Search for the cell housing the specified text and yield its (X, Y) center coordinate. 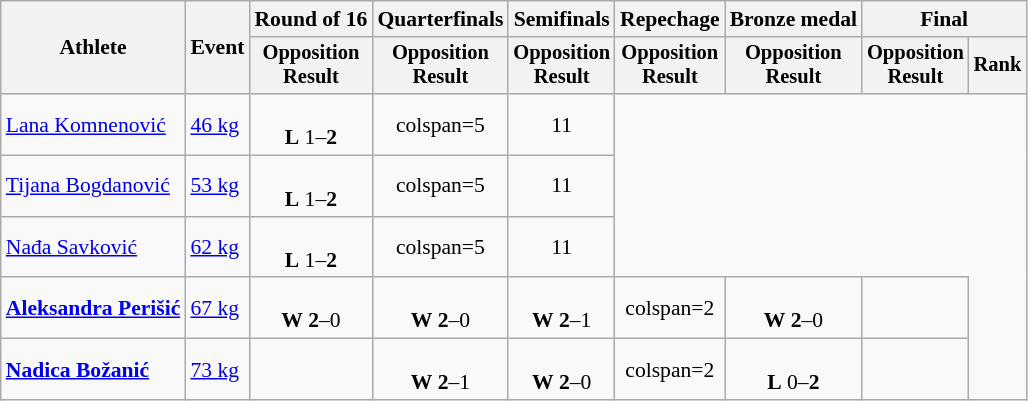
Repechage (670, 19)
Semifinals (562, 19)
Bronze medal (794, 19)
62 kg (217, 248)
46 kg (217, 124)
67 kg (217, 308)
Athlete (94, 48)
Nađa Savković (94, 248)
Final (944, 19)
Rank (998, 66)
Lana Komnenović (94, 124)
Quarterfinals (440, 19)
Event (217, 48)
L 0–2 (794, 370)
73 kg (217, 370)
Nadica Božanić (94, 370)
Aleksandra Perišić (94, 308)
Tijana Bogdanović (94, 186)
53 kg (217, 186)
Round of 16 (310, 19)
